Scan for the cell matching the given text and deliver its (x, y) coordinate at center. 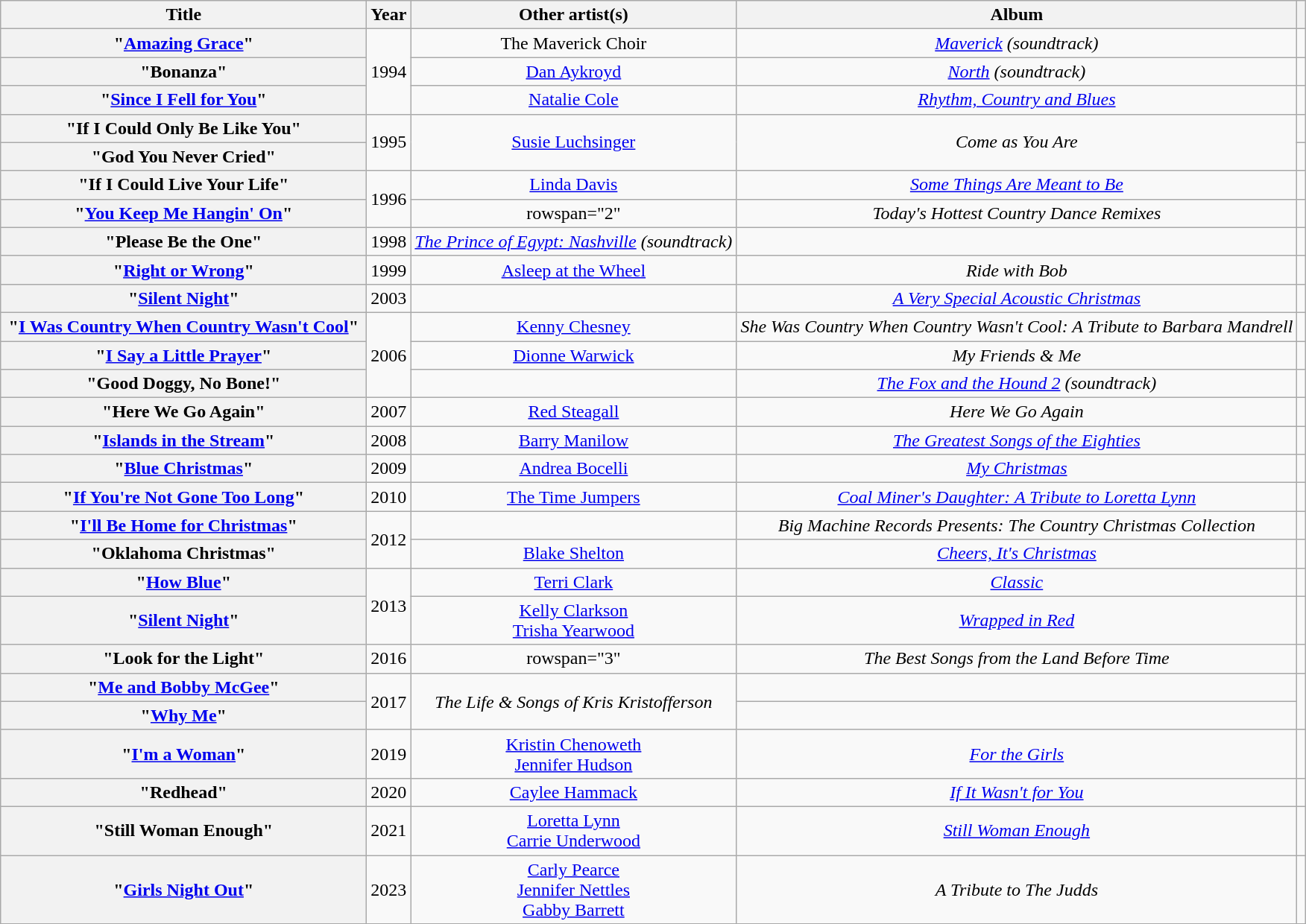
"I'll Be Home for Christmas" (183, 525)
"How Blue" (183, 582)
If It Wasn't for You (1017, 792)
"Good Doggy, No Bone!" (183, 384)
Ride with Bob (1017, 270)
2020 (389, 792)
Today's Hottest Country Dance Remixes (1017, 213)
2016 (389, 659)
Linda Davis (574, 185)
"Right or Wrong" (183, 270)
2010 (389, 497)
Big Machine Records Presents: The Country Christmas Collection (1017, 525)
Kristin ChenowethJennifer Hudson (574, 754)
Classic (1017, 582)
"Islands in the Stream" (183, 440)
Blake Shelton (574, 554)
2017 (389, 701)
North (soundtrack) (1017, 72)
Natalie Cole (574, 100)
Kelly ClarksonTrisha Yearwood (574, 620)
"Look for the Light" (183, 659)
"Here We Go Again" (183, 412)
"If You're Not Gone Too Long" (183, 497)
1998 (389, 241)
Dan Aykroyd (574, 72)
"If I Could Only Be Like You" (183, 128)
Cheers, It's Christmas (1017, 554)
"Bonanza" (183, 72)
2023 (389, 890)
Kenny Chesney (574, 326)
"I Was Country When Country Wasn't Cool" (183, 326)
1996 (389, 199)
"I'm a Woman" (183, 754)
"Since I Fell for You" (183, 100)
"Please Be the One" (183, 241)
Come as You Are (1017, 142)
Caylee Hammack (574, 792)
2019 (389, 754)
1994 (389, 72)
For the Girls (1017, 754)
Barry Manilow (574, 440)
"Blue Christmas" (183, 469)
"God You Never Cried" (183, 156)
2013 (389, 607)
My Christmas (1017, 469)
1999 (389, 270)
"I Say a Little Prayer" (183, 355)
"Oklahoma Christmas" (183, 554)
Loretta LynnCarrie Underwood (574, 830)
"Amazing Grace" (183, 43)
Dionne Warwick (574, 355)
Wrapped in Red (1017, 620)
"If I Could Live Your Life" (183, 185)
The Greatest Songs of the Eighties (1017, 440)
"Me and Bobby McGee" (183, 687)
Susie Luchsinger (574, 142)
2012 (389, 539)
2006 (389, 355)
Album (1017, 15)
Title (183, 15)
2008 (389, 440)
"You Keep Me Hangin' On" (183, 213)
2007 (389, 412)
rowspan="2" (574, 213)
rowspan="3" (574, 659)
"Why Me" (183, 715)
The Best Songs from the Land Before Time (1017, 659)
Year (389, 15)
Carly PearceJennifer NettlesGabby Barrett (574, 890)
Other artist(s) (574, 15)
Here We Go Again (1017, 412)
Asleep at the Wheel (574, 270)
A Tribute to The Judds (1017, 890)
The Time Jumpers (574, 497)
She Was Country When Country Wasn't Cool: A Tribute to Barbara Mandrell (1017, 326)
Rhythm, Country and Blues (1017, 100)
My Friends & Me (1017, 355)
The Prince of Egypt: Nashville (soundtrack) (574, 241)
The Life & Songs of Kris Kristofferson (574, 701)
The Fox and the Hound 2 (soundtrack) (1017, 384)
"Redhead" (183, 792)
Maverick (soundtrack) (1017, 43)
Terri Clark (574, 582)
2021 (389, 830)
"Girls Night Out" (183, 890)
2009 (389, 469)
A Very Special Acoustic Christmas (1017, 298)
The Maverick Choir (574, 43)
Red Steagall (574, 412)
Andrea Bocelli (574, 469)
Still Woman Enough (1017, 830)
Some Things Are Meant to Be (1017, 185)
Coal Miner's Daughter: A Tribute to Loretta Lynn (1017, 497)
"Still Woman Enough" (183, 830)
2003 (389, 298)
1995 (389, 142)
